Find where the given text appears and provide that cell's center as (x, y) coordinate. 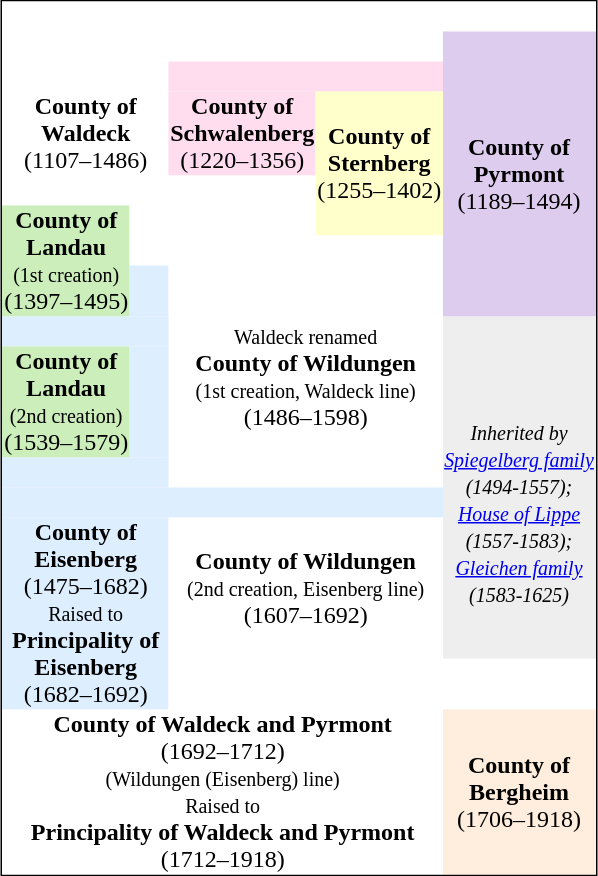
County ofPyrmont(1189–1494) (520, 174)
Waldeck renamedCounty of Wildungen(1st creation, Waldeck line)(1486–1598) (306, 377)
County ofLandau(2nd creation)(1539–1579) (66, 402)
County of Waldeck and Pyrmont(1692–1712)(Wildungen (Eisenberg) line)Raised toPrincipality of Waldeck and Pyrmont(1712–1918) (223, 792)
County ofLandau(1st creation)(1397–1495) (66, 262)
County ofSternberg(1255–1402) (380, 164)
County ofEisenberg(1475–1682)Raised toPrincipality ofEisenberg(1682–1692) (86, 614)
County ofBergheim(1706–1918) (520, 792)
County ofWaldeck(1107–1486) (86, 134)
County of Wildungen(2nd creation, Eisenberg line)(1607–1692) (306, 588)
Inherited bySpiegelberg family(1494-1557);House of Lippe(1557-1583);Gleichen family(1583-1625) (520, 512)
County ofSchwalenberg(1220–1356) (242, 134)
